From the cell containing the given text, extract its center point as (X, Y) coordinate. 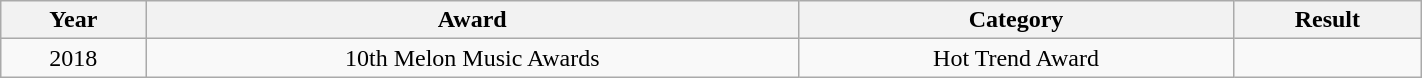
10th Melon Music Awards (472, 58)
2018 (74, 58)
Hot Trend Award (1016, 58)
Year (74, 20)
Award (472, 20)
Category (1016, 20)
Result (1327, 20)
